Capture the cell that displays the provided text and extract its [x, y] central coordinate. 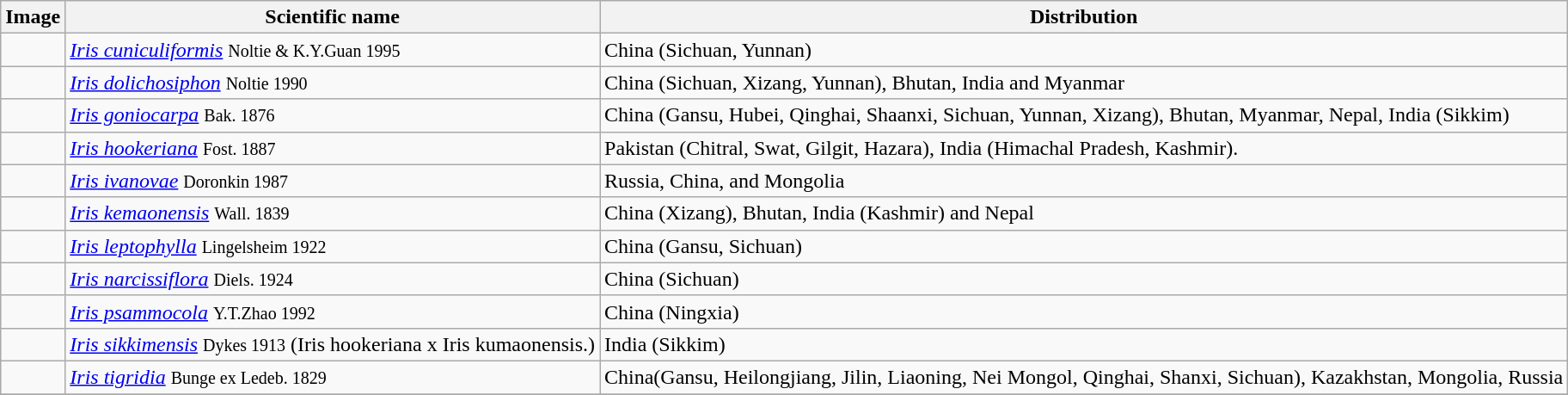
China (Xizang), Bhutan, India (Kashmir) and Nepal [1084, 213]
China (Sichuan, Xizang, Yunnan), Bhutan, India and Myanmar [1084, 83]
China (Sichuan, Yunnan) [1084, 50]
Iris goniocarpa Bak. 1876 [333, 115]
Iris sikkimensis Dykes 1913 (Iris hookeriana x Iris kumaonensis.) [333, 344]
Distribution [1084, 17]
Image [33, 17]
Iris psammocola Y.T.Zhao 1992 [333, 312]
Iris ivanovae Doronkin 1987 [333, 181]
Russia, China, and Mongolia [1084, 181]
Scientific name [333, 17]
India (Sikkim) [1084, 344]
China(Gansu, Heilongjiang, Jilin, Liaoning, Nei Mongol, Qinghai, Shanxi, Sichuan), Kazakhstan, Mongolia, Russia [1084, 377]
China (Gansu, Sichuan) [1084, 246]
Iris cuniculiformis Noltie & K.Y.Guan 1995 [333, 50]
Iris tigridia Bunge ex Ledeb. 1829 [333, 377]
Iris leptophylla Lingelsheim 1922 [333, 246]
Iris hookeriana Fost. 1887 [333, 148]
China (Sichuan) [1084, 279]
China (Gansu, Hubei, Qinghai, Shaanxi, Sichuan, Yunnan, Xizang), Bhutan, Myanmar, Nepal, India (Sikkim) [1084, 115]
China (Ningxia) [1084, 312]
Iris narcissiflora Diels. 1924 [333, 279]
Iris dolichosiphon Noltie 1990 [333, 83]
Iris kemaonensis Wall. 1839 [333, 213]
Pakistan (Chitral, Swat, Gilgit, Hazara), India (Himachal Pradesh, Kashmir). [1084, 148]
